Scan for the cell matching the given text and deliver its (X, Y) coordinate at center. 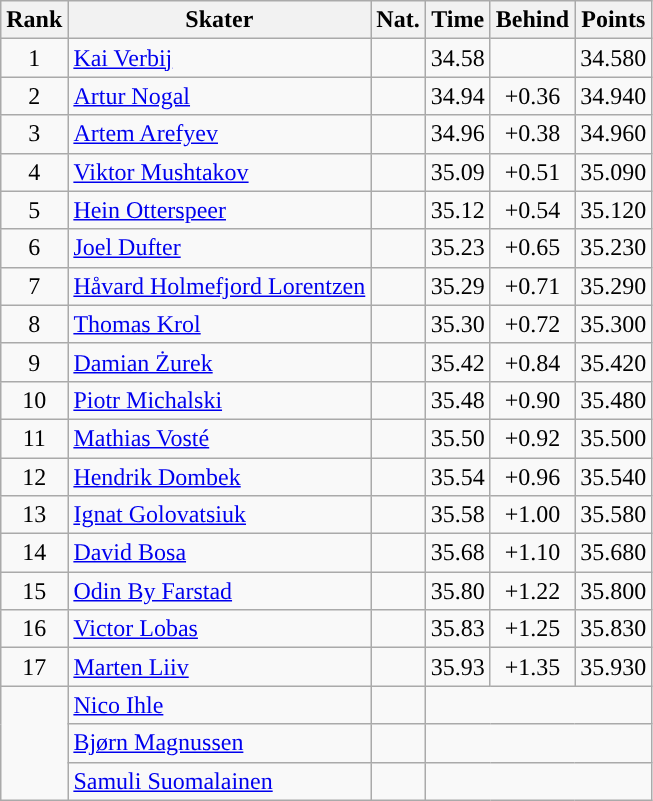
34.94 (458, 96)
35.30 (458, 324)
17 (34, 667)
34.960 (614, 134)
35.290 (614, 286)
35.120 (614, 210)
34.96 (458, 134)
Skater (220, 20)
35.48 (458, 400)
35.80 (458, 591)
Rank (34, 20)
Piotr Michalski (220, 400)
+0.51 (532, 172)
Points (614, 20)
+1.00 (532, 515)
Artem Arefyev (220, 134)
Damian Żurek (220, 362)
David Bosa (220, 553)
Joel Dufter (220, 248)
7 (34, 286)
34.58 (458, 58)
34.580 (614, 58)
35.540 (614, 477)
35.580 (614, 515)
12 (34, 477)
Nico Ihle (220, 705)
15 (34, 591)
8 (34, 324)
35.830 (614, 629)
+0.38 (532, 134)
3 (34, 134)
+1.22 (532, 591)
5 (34, 210)
35.58 (458, 515)
35.300 (614, 324)
+0.96 (532, 477)
9 (34, 362)
2 (34, 96)
Nat. (398, 20)
Mathias Vosté (220, 438)
+0.92 (532, 438)
+1.35 (532, 667)
Hein Otterspeer (220, 210)
35.29 (458, 286)
+0.72 (532, 324)
Håvard Holmefjord Lorentzen (220, 286)
35.420 (614, 362)
Marten Liiv (220, 667)
6 (34, 248)
+0.84 (532, 362)
Behind (532, 20)
35.83 (458, 629)
35.54 (458, 477)
35.50 (458, 438)
35.680 (614, 553)
34.940 (614, 96)
Victor Lobas (220, 629)
Ignat Golovatsiuk (220, 515)
35.93 (458, 667)
+1.25 (532, 629)
+0.54 (532, 210)
1 (34, 58)
14 (34, 553)
Thomas Krol (220, 324)
Artur Nogal (220, 96)
Hendrik Dombek (220, 477)
13 (34, 515)
+0.65 (532, 248)
35.480 (614, 400)
35.230 (614, 248)
Kai Verbij (220, 58)
35.800 (614, 591)
35.42 (458, 362)
+0.90 (532, 400)
16 (34, 629)
4 (34, 172)
Time (458, 20)
10 (34, 400)
35.68 (458, 553)
+0.71 (532, 286)
35.500 (614, 438)
35.12 (458, 210)
35.09 (458, 172)
Viktor Mushtakov (220, 172)
35.930 (614, 667)
35.23 (458, 248)
35.090 (614, 172)
Odin By Farstad (220, 591)
+1.10 (532, 553)
+0.36 (532, 96)
11 (34, 438)
Bjørn Magnussen (220, 743)
Samuli Suomalainen (220, 781)
